For the text-containing cell, return its midpoint in (X, Y) coordinate format. 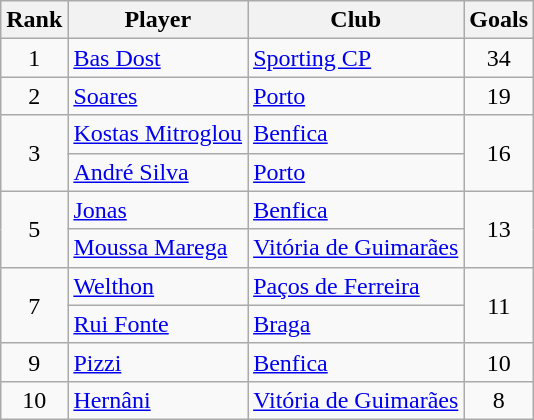
Braga (356, 324)
Club (356, 20)
Paços de Ferreira (356, 286)
9 (34, 362)
5 (34, 229)
Hernâni (158, 400)
13 (499, 229)
19 (499, 96)
Soares (158, 96)
1 (34, 58)
34 (499, 58)
Welthon (158, 286)
16 (499, 153)
2 (34, 96)
Rank (34, 20)
André Silva (158, 172)
Goals (499, 20)
11 (499, 305)
Rui Fonte (158, 324)
Jonas (158, 210)
8 (499, 400)
Bas Dost (158, 58)
Kostas Mitroglou (158, 134)
3 (34, 153)
Pizzi (158, 362)
Player (158, 20)
7 (34, 305)
Sporting CP (356, 58)
Moussa Marega (158, 248)
